Find where the given text appears and provide that cell's center as (x, y) coordinate. 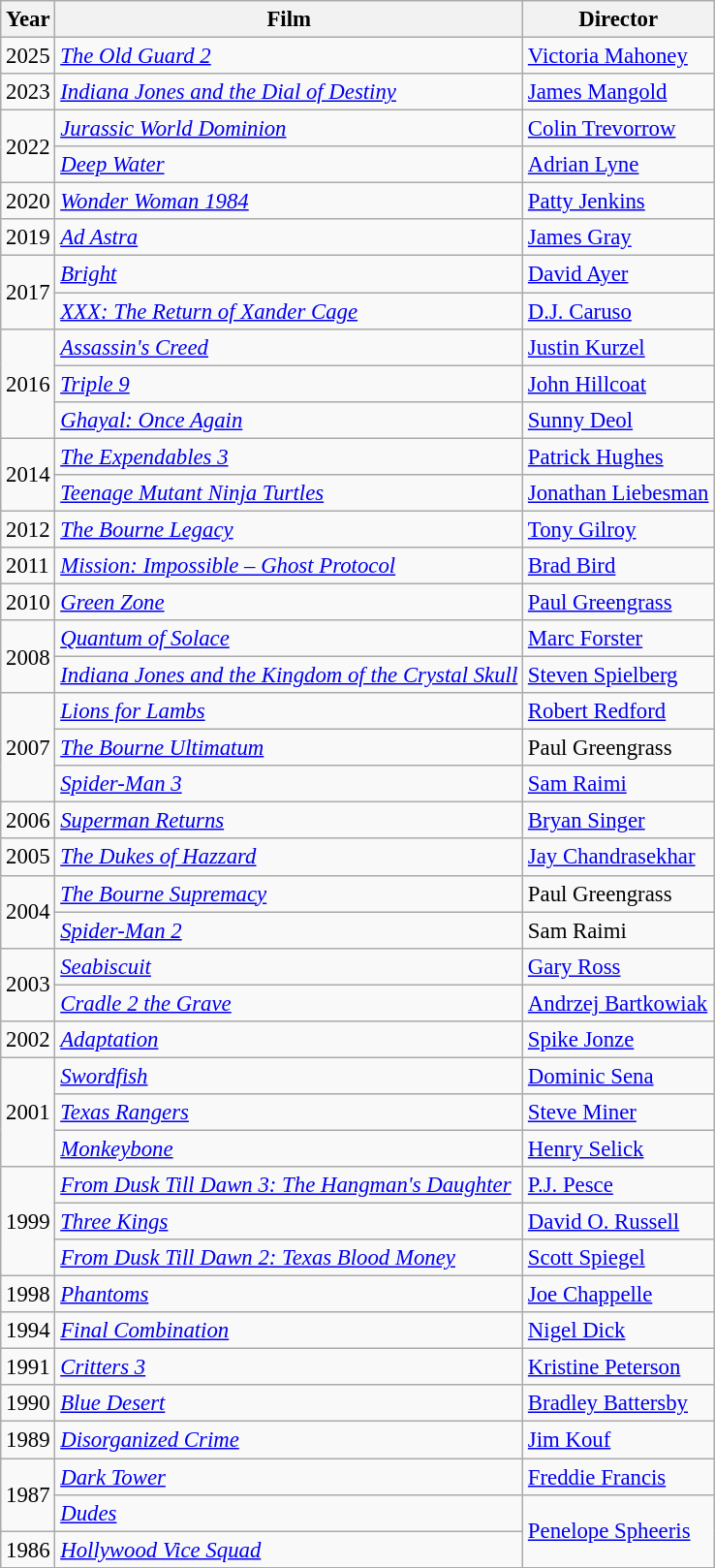
Robert Redford (618, 711)
The Old Guard 2 (289, 56)
2004 (28, 911)
Victoria Mahoney (618, 56)
Critters 3 (289, 1367)
2003 (28, 985)
Triple 9 (289, 384)
2016 (28, 384)
Director (618, 19)
P.J. Pesce (618, 1185)
Joe Chappelle (618, 1295)
Patrick Hughes (618, 456)
Blue Desert (289, 1404)
Dominic Sena (618, 1076)
Superman Returns (289, 821)
2025 (28, 56)
The Dukes of Hazzard (289, 858)
Quantum of Solace (289, 639)
1998 (28, 1295)
Mission: Impossible – Ghost Protocol (289, 566)
2023 (28, 92)
Seabiscuit (289, 966)
Bradley Battersby (618, 1404)
2020 (28, 202)
From Dusk Till Dawn 3: The Hangman's Daughter (289, 1185)
1989 (28, 1440)
Adrian Lyne (618, 165)
Scott Spiegel (618, 1258)
2019 (28, 237)
Assassin's Creed (289, 347)
James Gray (618, 237)
Jonathan Liebesman (618, 493)
Dark Tower (289, 1477)
Indiana Jones and the Kingdom of the Crystal Skull (289, 675)
1991 (28, 1367)
Disorganized Crime (289, 1440)
Cradle 2 the Grave (289, 1003)
Steven Spielberg (618, 675)
2011 (28, 566)
Spider-Man 3 (289, 784)
2022 (28, 147)
1990 (28, 1404)
2007 (28, 748)
D.J. Caruso (618, 311)
Nigel Dick (618, 1331)
Ghayal: Once Again (289, 420)
James Mangold (618, 92)
Indiana Jones and the Dial of Destiny (289, 92)
Patty Jenkins (618, 202)
Spike Jonze (618, 1040)
Deep Water (289, 165)
1986 (28, 1550)
Three Kings (289, 1222)
2008 (28, 657)
Green Zone (289, 602)
Andrzej Bartkowiak (618, 1003)
David O. Russell (618, 1222)
Marc Forster (618, 639)
Jay Chandrasekhar (618, 858)
2017 (28, 293)
Justin Kurzel (618, 347)
Bryan Singer (618, 821)
Freddie Francis (618, 1477)
1999 (28, 1221)
Phantoms (289, 1295)
The Expendables 3 (289, 456)
Spider-Man 2 (289, 930)
Texas Rangers (289, 1113)
Teenage Mutant Ninja Turtles (289, 493)
Colin Trevorrow (618, 129)
Penelope Spheeris (618, 1531)
The Bourne Ultimatum (289, 748)
Jurassic World Dominion (289, 129)
Steve Miner (618, 1113)
Kristine Peterson (618, 1367)
Brad Bird (618, 566)
Jim Kouf (618, 1440)
Tony Gilroy (618, 529)
2010 (28, 602)
2005 (28, 858)
John Hillcoat (618, 384)
Bright (289, 274)
2012 (28, 529)
David Ayer (618, 274)
2006 (28, 821)
Adaptation (289, 1040)
The Bourne Legacy (289, 529)
Henry Selick (618, 1148)
Sunny Deol (618, 420)
Final Combination (289, 1331)
Hollywood Vice Squad (289, 1550)
Year (28, 19)
Swordfish (289, 1076)
Monkeybone (289, 1148)
XXX: The Return of Xander Cage (289, 311)
Ad Astra (289, 237)
1994 (28, 1331)
Film (289, 19)
Wonder Woman 1984 (289, 202)
Dudes (289, 1513)
Lions for Lambs (289, 711)
2014 (28, 475)
Gary Ross (618, 966)
2001 (28, 1113)
2002 (28, 1040)
From Dusk Till Dawn 2: Texas Blood Money (289, 1258)
The Bourne Supremacy (289, 894)
1987 (28, 1494)
